Scan for the cell matching the given text and deliver its [X, Y] coordinate at center. 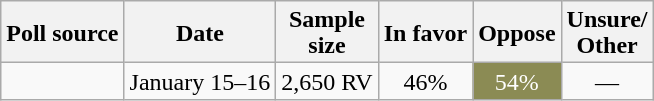
2,650 RV [327, 82]
Unsure/Other [607, 32]
Samplesize [327, 32]
Date [200, 32]
Oppose [517, 32]
— [607, 82]
54% [517, 82]
Poll source [62, 32]
January 15–16 [200, 82]
46% [425, 82]
In favor [425, 32]
